Search for the cell housing the specified text and yield its (X, Y) center coordinate. 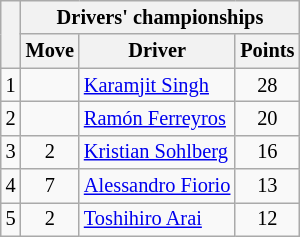
4 (11, 186)
Move (50, 51)
Toshihiro Arai (157, 219)
Points (267, 51)
20 (267, 118)
5 (11, 219)
Ramón Ferreyros (157, 118)
12 (267, 219)
7 (50, 186)
Driver (157, 51)
Alessandro Fiorio (157, 186)
13 (267, 186)
Karamjit Singh (157, 85)
16 (267, 152)
3 (11, 152)
Kristian Sohlberg (157, 152)
28 (267, 85)
1 (11, 85)
Drivers' championships (160, 17)
